Extract the (X, Y) coordinate from the center of the cell holding the provided text.  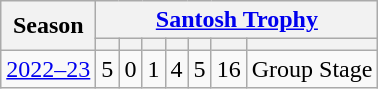
16 (228, 69)
Santosh Trophy (237, 20)
Season (48, 26)
0 (130, 69)
1 (154, 69)
4 (176, 69)
2022–23 (48, 69)
Group Stage (312, 69)
